Scan for the cell matching the given text and deliver its (x, y) coordinate at center. 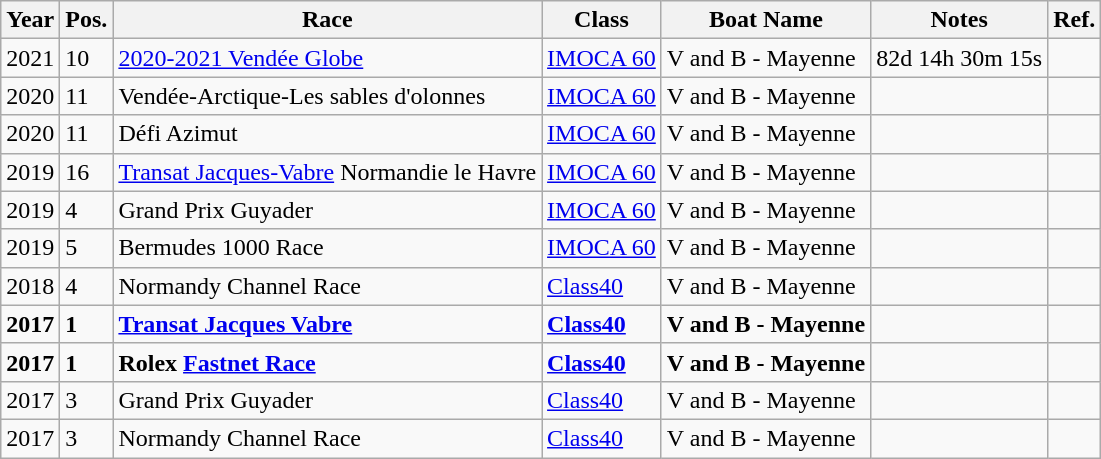
82d 14h 30m 15s (960, 58)
Boat Name (766, 20)
Pos. (86, 20)
Vendée-Arctique-Les sables d'olonnes (328, 96)
2020-2021 Vendée Globe (328, 58)
2018 (30, 286)
Class (602, 20)
Défi Azimut (328, 134)
Transat Jacques Vabre (328, 324)
Bermudes 1000 Race (328, 248)
Notes (960, 20)
16 (86, 172)
Transat Jacques-Vabre Normandie le Havre (328, 172)
Rolex Fastnet Race (328, 362)
Race (328, 20)
10 (86, 58)
5 (86, 248)
Ref. (1074, 20)
Year (30, 20)
2021 (30, 58)
